Identify which cell holds the provided text, then report its (X, Y) central coordinate. 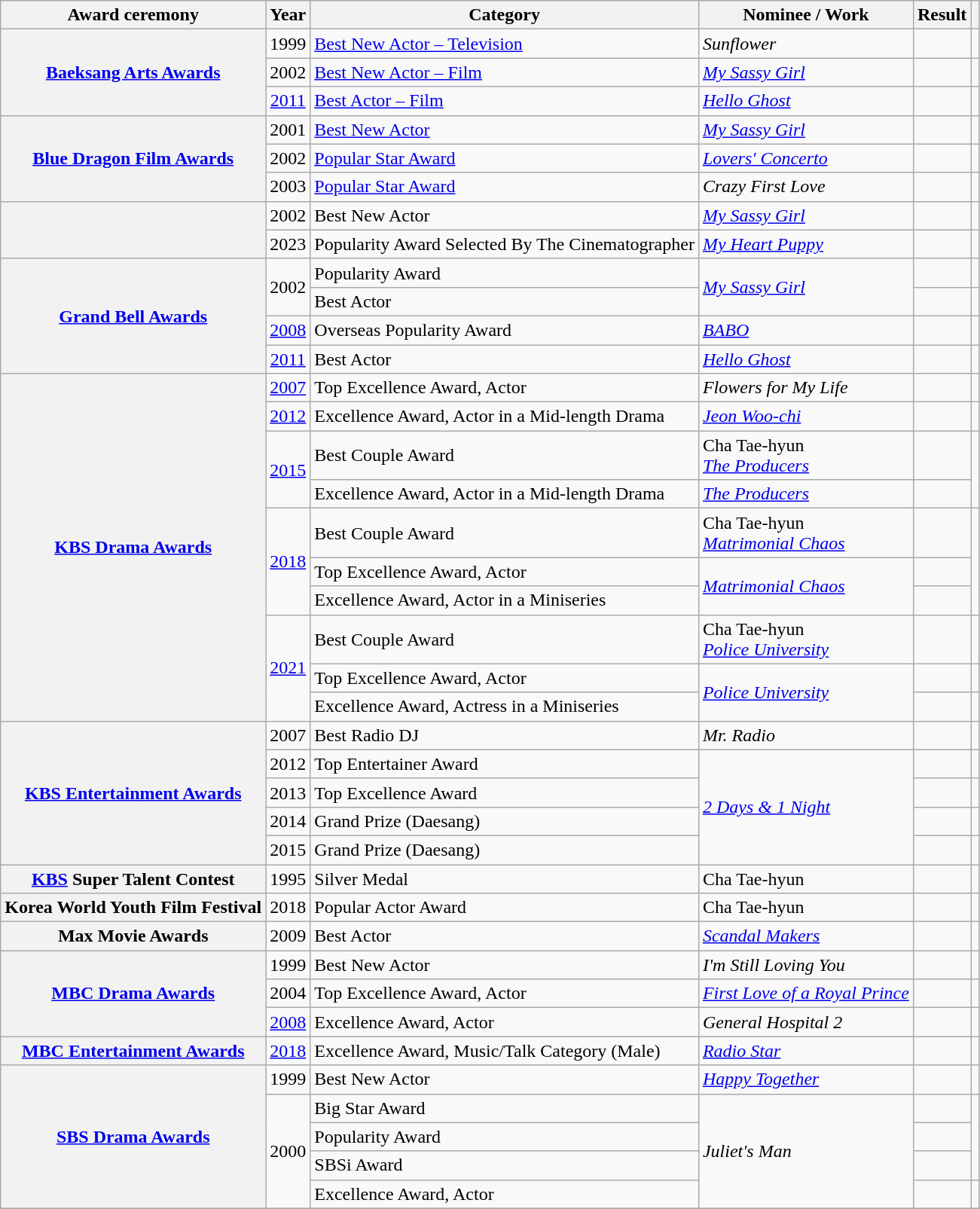
Grand Bell Awards (133, 316)
Popularity Award Selected By The Cinematographer (505, 244)
Jeon Woo-chi (806, 417)
Top Excellence Award (505, 792)
SBS Drama Awards (133, 1137)
Excellence Award, Actress in a Miniseries (505, 707)
General Hospital 2 (806, 1022)
Cha Tae-hyun Matrimonial Chaos (806, 533)
KBS Drama Awards (133, 548)
KBS Entertainment Awards (133, 792)
KBS Super Talent Contest (133, 879)
Baeksang Arts Awards (133, 72)
Happy Together (806, 1079)
Excellence Award, Music/Talk Category (Male) (505, 1051)
Scandal Makers (806, 936)
Matrimonial Chaos (806, 586)
2003 (288, 187)
Best New Actor – Film (505, 72)
2001 (288, 130)
Award ceremony (133, 15)
Overseas Popularity Award (505, 330)
Nominee / Work (806, 15)
2013 (288, 792)
2004 (288, 994)
1995 (288, 879)
Big Star Award (505, 1108)
2023 (288, 244)
MBC Drama Awards (133, 994)
First Love of a Royal Prince (806, 994)
Lovers' Concerto (806, 158)
Year (288, 15)
Juliet's Man (806, 1151)
Cha Tae-hyun The Producers (806, 455)
2 Days & 1 Night (806, 807)
Korea World Youth Film Festival (133, 908)
SBSi Award (505, 1165)
2009 (288, 936)
2000 (288, 1151)
Police University (806, 692)
Best Radio DJ (505, 735)
Best Actor – Film (505, 101)
Result (942, 15)
Best New Actor – Television (505, 44)
Blue Dragon Film Awards (133, 158)
Mr. Radio (806, 735)
The Producers (806, 494)
Radio Star (806, 1051)
Sunflower (806, 44)
Silver Medal (505, 879)
Category (505, 15)
My Heart Puppy (806, 244)
Top Entertainer Award (505, 764)
Crazy First Love (806, 187)
Flowers for My Life (806, 388)
I'm Still Loving You (806, 965)
Excellence Award, Actor in a Miniseries (505, 600)
Max Movie Awards (133, 936)
Cha Tae-hyun Police University (806, 639)
2021 (288, 667)
Popular Actor Award (505, 908)
2014 (288, 821)
BABO (806, 330)
MBC Entertainment Awards (133, 1051)
